For the text-containing cell, return its midpoint in (X, Y) coordinate format. 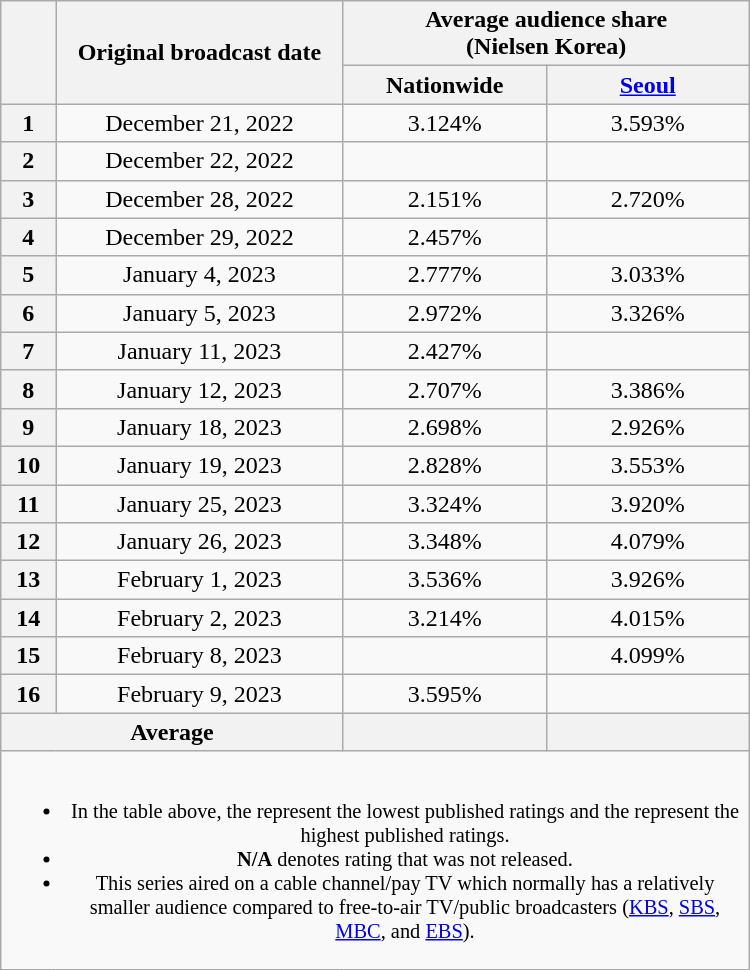
3.926% (648, 580)
16 (28, 694)
2.707% (444, 389)
9 (28, 427)
10 (28, 465)
3.348% (444, 542)
14 (28, 618)
Original broadcast date (200, 52)
December 21, 2022 (200, 123)
4.015% (648, 618)
3.553% (648, 465)
January 4, 2023 (200, 275)
January 12, 2023 (200, 389)
2.720% (648, 199)
12 (28, 542)
December 29, 2022 (200, 237)
3.920% (648, 503)
5 (28, 275)
3.214% (444, 618)
January 25, 2023 (200, 503)
January 26, 2023 (200, 542)
2.151% (444, 199)
6 (28, 313)
8 (28, 389)
3.326% (648, 313)
December 28, 2022 (200, 199)
February 8, 2023 (200, 656)
3.124% (444, 123)
3.593% (648, 123)
2.828% (444, 465)
Nationwide (444, 85)
February 9, 2023 (200, 694)
January 5, 2023 (200, 313)
13 (28, 580)
4.079% (648, 542)
3.033% (648, 275)
January 19, 2023 (200, 465)
2.457% (444, 237)
3 (28, 199)
2.972% (444, 313)
11 (28, 503)
4.099% (648, 656)
Average audience share(Nielsen Korea) (546, 34)
7 (28, 351)
2.777% (444, 275)
Seoul (648, 85)
February 2, 2023 (200, 618)
3.536% (444, 580)
2.926% (648, 427)
3.386% (648, 389)
2 (28, 161)
January 11, 2023 (200, 351)
Average (172, 732)
December 22, 2022 (200, 161)
February 1, 2023 (200, 580)
15 (28, 656)
2.698% (444, 427)
2.427% (444, 351)
3.324% (444, 503)
3.595% (444, 694)
4 (28, 237)
1 (28, 123)
January 18, 2023 (200, 427)
